Detect which cell encompasses the target text, then output its [X, Y] center coordinate. 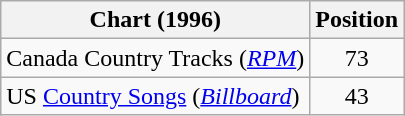
US Country Songs (Billboard) [156, 96]
Chart (1996) [156, 20]
Canada Country Tracks (RPM) [156, 58]
Position [357, 20]
43 [357, 96]
73 [357, 58]
